Extract the (X, Y) coordinate from the center of the cell holding the provided text.  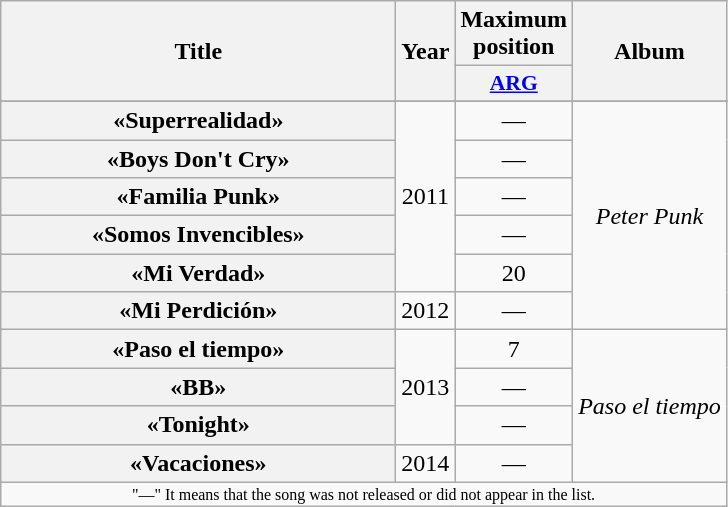
7 (514, 349)
Peter Punk (650, 215)
2012 (426, 311)
Paso el tiempo (650, 406)
«Superrealidad» (198, 120)
«BB» (198, 387)
«Paso el tiempo» (198, 349)
2013 (426, 387)
«Familia Punk» (198, 197)
ARG (514, 84)
Maximum position (514, 34)
2014 (426, 463)
"—" It means that the song was not released or did not appear in the list. (364, 494)
«Somos Invencibles» (198, 235)
«Mi Verdad» (198, 273)
«Boys Don't Cry» (198, 159)
Album (650, 52)
Year (426, 52)
20 (514, 273)
2011 (426, 196)
«Vacaciones» (198, 463)
«Tonight» (198, 425)
«Mi Perdición» (198, 311)
Title (198, 52)
